Determine the [X, Y] coordinate at the center of the cell enclosing the given text.  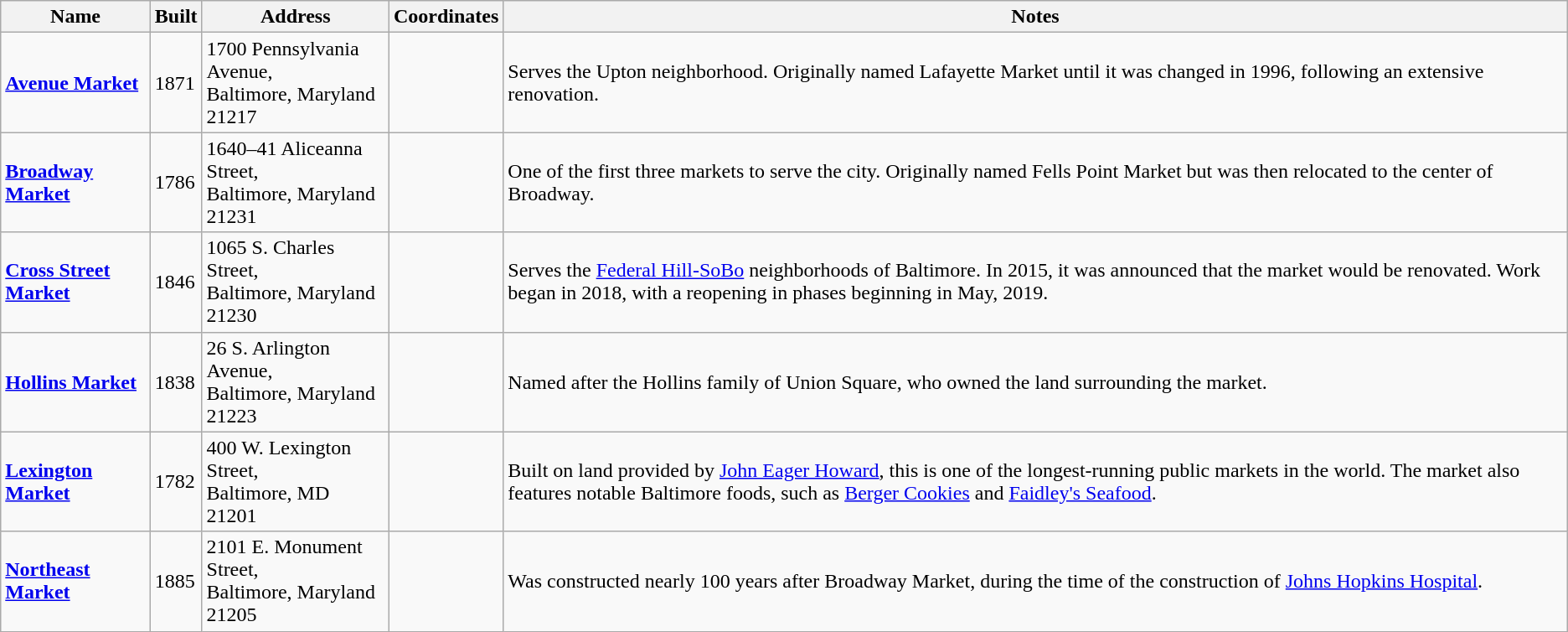
1871 [176, 82]
Avenue Market [75, 82]
Built [176, 17]
26 S. Arlington Avenue,Baltimore, Maryland 21223 [295, 382]
Was constructed nearly 100 years after Broadway Market, during the time of the construction of Johns Hopkins Hospital. [1035, 582]
1700 Pennsylvania Avenue,Baltimore, Maryland 21217 [295, 82]
Cross Street Market [75, 282]
Hollins Market [75, 382]
1640–41 Aliceanna Street,Baltimore, Maryland 21231 [295, 183]
2101 E. Monument Street,Baltimore, Maryland 21205 [295, 582]
1782 [176, 481]
Name [75, 17]
Coordinates [446, 17]
Address [295, 17]
1846 [176, 282]
Notes [1035, 17]
1786 [176, 183]
Lexington Market [75, 481]
1065 S. Charles Street,Baltimore, Maryland 21230 [295, 282]
Named after the Hollins family of Union Square, who owned the land surrounding the market. [1035, 382]
Serves the Upton neighborhood. Originally named Lafayette Market until it was changed in 1996, following an extensive renovation. [1035, 82]
One of the first three markets to serve the city. Originally named Fells Point Market but was then relocated to the center of Broadway. [1035, 183]
Northeast Market [75, 582]
1838 [176, 382]
1885 [176, 582]
400 W. Lexington Street,Baltimore, MD 21201 [295, 481]
Broadway Market [75, 183]
